Return (X, Y) of the center of cell containing provided text 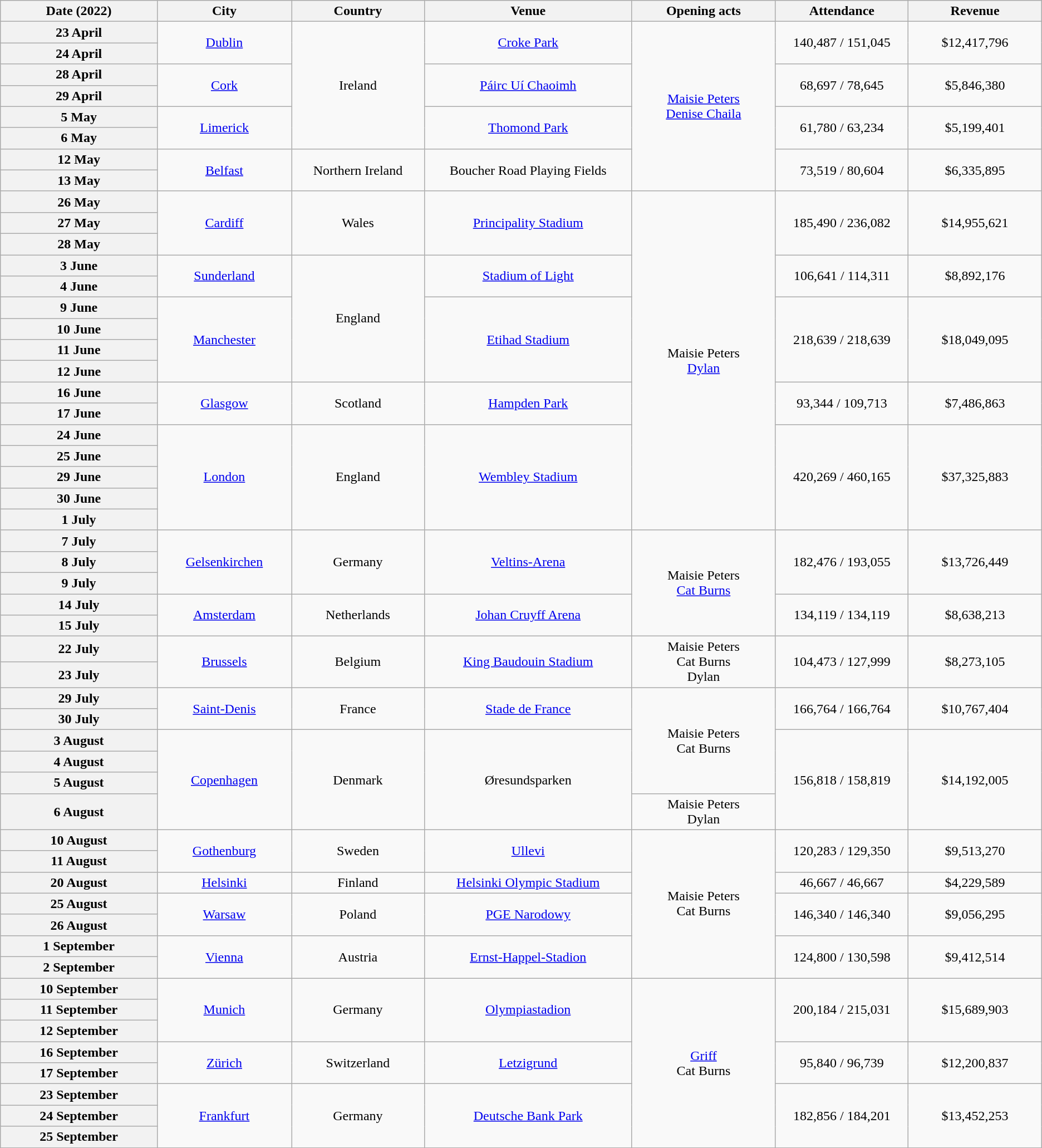
GriffCat Burns (704, 1062)
166,764 / 166,764 (842, 709)
4 August (79, 762)
23 September (79, 1095)
11 August (79, 861)
Munich (224, 1009)
Amsterdam (224, 615)
Netherlands (358, 615)
182,476 / 193,055 (842, 562)
$12,200,837 (975, 1063)
$10,767,404 (975, 709)
Finland (358, 882)
King Baudouin Stadium (528, 662)
17 September (79, 1073)
Austria (358, 956)
Ullevi (528, 851)
Olympiastadion (528, 1009)
9 June (79, 308)
Belgium (358, 662)
Glasgow (224, 403)
24 June (79, 435)
12 June (79, 371)
Øresundsparken (528, 779)
156,818 / 158,819 (842, 779)
Letzigrund (528, 1063)
Opening acts (704, 11)
$5,199,401 (975, 127)
20 August (79, 882)
3 August (79, 740)
Gelsenkirchen (224, 562)
25 August (79, 904)
Scotland (358, 403)
106,641 / 114,311 (842, 276)
Maisie PetersDenise Chaila (704, 106)
24 April (79, 53)
93,344 / 109,713 (842, 403)
London (224, 477)
Gothenburg (224, 851)
Revenue (975, 11)
France (358, 709)
PGE Narodowy (528, 914)
10 June (79, 329)
Manchester (224, 340)
17 June (79, 414)
Croke Park (528, 43)
Sweden (358, 851)
6 August (79, 812)
30 June (79, 498)
120,283 / 129,350 (842, 851)
61,780 / 63,234 (842, 127)
$9,513,270 (975, 851)
Dublin (224, 43)
Boucher Road Playing Fields (528, 170)
124,800 / 130,598 (842, 956)
Stadium of Light (528, 276)
$14,192,005 (975, 779)
29 July (79, 698)
Hampden Park (528, 403)
Frankfurt (224, 1116)
12 September (79, 1031)
73,519 / 80,604 (842, 170)
16 September (79, 1052)
Denmark (358, 779)
Wembley Stadium (528, 477)
$37,325,883 (975, 477)
Zürich (224, 1063)
1 September (79, 946)
Date (2022) (79, 11)
3 June (79, 266)
Northern Ireland (358, 170)
$4,229,589 (975, 882)
5 May (79, 117)
25 September (79, 1137)
8 July (79, 562)
Cork (224, 85)
2 September (79, 967)
Brussels (224, 662)
Veltins-Arena (528, 562)
218,639 / 218,639 (842, 340)
$7,486,863 (975, 403)
$14,955,621 (975, 223)
Etihad Stadium (528, 340)
Wales (358, 223)
146,340 / 146,340 (842, 914)
6 May (79, 138)
95,840 / 96,739 (842, 1063)
140,487 / 151,045 (842, 43)
Maisie PetersCat BurnsDylan (704, 662)
Ernst-Happel-Stadion (528, 956)
23 April (79, 32)
12 May (79, 159)
25 June (79, 456)
Deutsche Bank Park (528, 1116)
$15,689,903 (975, 1009)
104,473 / 127,999 (842, 662)
$13,452,253 (975, 1116)
15 July (79, 626)
Venue (528, 11)
24 September (79, 1116)
Johan Cruyff Arena (528, 615)
22 July (79, 649)
Limerick (224, 127)
$8,638,213 (975, 615)
11 June (79, 350)
13 May (79, 180)
Cardiff (224, 223)
$12,417,796 (975, 43)
5 August (79, 783)
Switzerland (358, 1063)
Thomond Park (528, 127)
4 June (79, 287)
Country (358, 11)
$18,049,095 (975, 340)
11 September (79, 1010)
$6,335,895 (975, 170)
Helsinki Olympic Stadium (528, 882)
14 July (79, 604)
68,697 / 78,645 (842, 85)
$5,846,380 (975, 85)
Ireland (358, 85)
26 May (79, 202)
9 July (79, 583)
Poland (358, 914)
Copenhagen (224, 779)
7 July (79, 541)
28 May (79, 244)
Belfast (224, 170)
City (224, 11)
29 June (79, 477)
420,269 / 460,165 (842, 477)
$8,273,105 (975, 662)
1 July (79, 519)
Attendance (842, 11)
46,667 / 46,667 (842, 882)
134,119 / 134,119 (842, 615)
28 April (79, 75)
23 July (79, 675)
Sunderland (224, 276)
Principality Stadium (528, 223)
$9,056,295 (975, 914)
$13,726,449 (975, 562)
Páirc Uí Chaoimh (528, 85)
Helsinki (224, 882)
Vienna (224, 956)
16 June (79, 393)
10 September (79, 988)
185,490 / 236,082 (842, 223)
29 April (79, 96)
$8,892,176 (975, 276)
27 May (79, 223)
30 July (79, 719)
Stade de France (528, 709)
Saint-Denis (224, 709)
200,184 / 215,031 (842, 1009)
Warsaw (224, 914)
$9,412,514 (975, 956)
10 August (79, 840)
26 August (79, 925)
182,856 / 184,201 (842, 1116)
